From the cell containing the given text, extract its center point as [X, Y] coordinate. 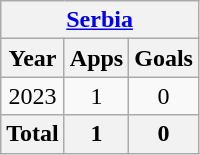
2023 [33, 96]
Year [33, 58]
Goals [164, 58]
Serbia [100, 20]
Apps [96, 58]
Total [33, 134]
